Capture the cell that displays the provided text and extract its [x, y] central coordinate. 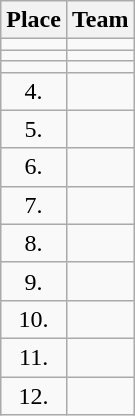
6. [34, 167]
4. [34, 91]
9. [34, 281]
8. [34, 243]
10. [34, 319]
11. [34, 357]
Team [100, 20]
Place [34, 20]
12. [34, 395]
7. [34, 205]
5. [34, 129]
